Identify which cell holds the provided text, then report its (x, y) central coordinate. 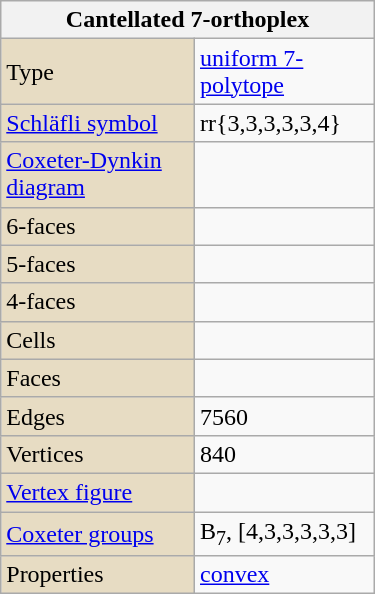
Properties (98, 575)
4-faces (98, 302)
Cantellated 7-orthoplex (188, 20)
Schläfli symbol (98, 123)
Type (98, 72)
Coxeter-Dynkin diagram (98, 174)
7560 (284, 416)
B7, [4,3,3,3,3,3] (284, 534)
Edges (98, 416)
Coxeter groups (98, 534)
convex (284, 575)
rr{3,3,3,3,3,4} (284, 123)
6-faces (98, 226)
Cells (98, 340)
5-faces (98, 264)
Faces (98, 378)
Vertex figure (98, 492)
uniform 7-polytope (284, 72)
840 (284, 454)
Vertices (98, 454)
